Extract the (x, y) coordinate from the center of the cell holding the provided text.  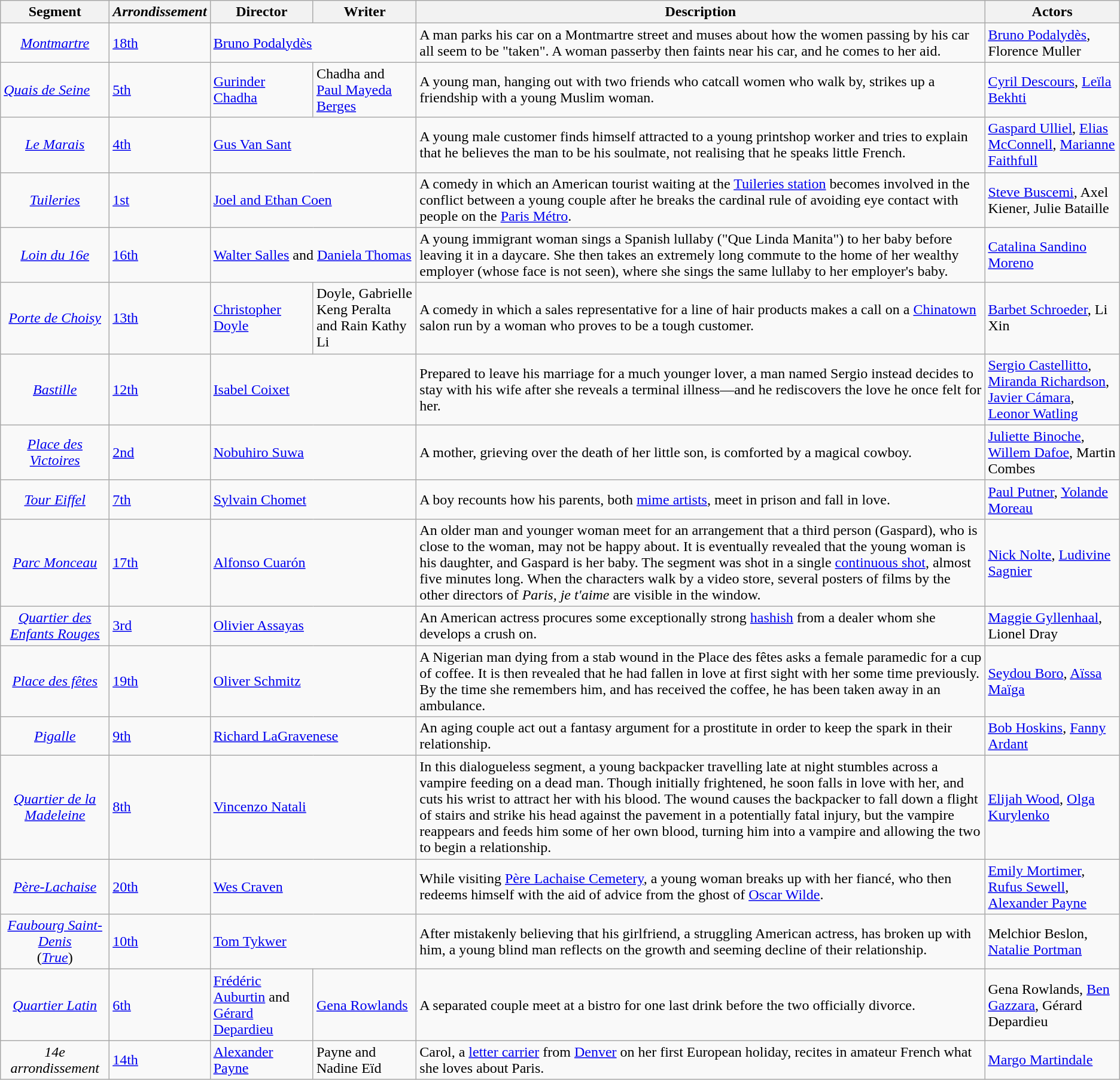
Barbet Schroeder, Li Xin (1052, 318)
Writer (364, 12)
10th (160, 942)
8th (160, 808)
Nobuhiro Suwa (314, 452)
Chadha and Paul Mayeda Berges (364, 90)
Carol, a letter carrier from Denver on her first European holiday, recites in amateur French what she loves about Paris. (701, 1060)
Faubourg Saint-Denis(True) (55, 942)
Vincenzo Natali (314, 808)
Gena Rowlands, Ben Gazzara, Gérard Depardieu (1052, 1005)
Bob Hoskins, Fanny Ardant (1052, 736)
Père-Lachaise (55, 887)
Arrondissement (160, 12)
Bruno Podalydès, Florence Muller (1052, 43)
An American actress procures some exceptionally strong hashish from a dealer whom she develops a crush on. (701, 626)
Wes Craven (314, 887)
14th (160, 1060)
Seydou Boro, Aïssa Maïga (1052, 681)
Alexander Payne (261, 1060)
A boy recounts how his parents, both mime artists, meet in prison and fall in love. (701, 499)
17th (160, 562)
A young man, hanging out with two friends who catcall women who walk by, strikes up a friendship with a young Muslim woman. (701, 90)
Emily Mortimer, Rufus Sewell, Alexander Payne (1052, 887)
20th (160, 887)
3rd (160, 626)
Frédéric Auburtin and Gérard Depardieu (261, 1005)
Place des Victoires (55, 452)
14e arrondissement (55, 1060)
Catalina Sandino Moreno (1052, 255)
Isabel Coixet (314, 389)
6th (160, 1005)
18th (160, 43)
Juliette Binoche, Willem Dafoe, Martin Combes (1052, 452)
2nd (160, 452)
Description (701, 12)
Tom Tykwer (314, 942)
19th (160, 681)
Segment (55, 12)
Christopher Doyle (261, 318)
Bastille (55, 389)
Joel and Ethan Coen (314, 200)
Nick Nolte, Ludivine Sagnier (1052, 562)
Director (261, 12)
9th (160, 736)
Quais de Seine (55, 90)
Porte de Choisy (55, 318)
Pigalle (55, 736)
Loin du 16e (55, 255)
Paul Putner, Yolande Moreau (1052, 499)
Olivier Assayas (314, 626)
Bruno Podalydès (314, 43)
Cyril Descours, Leïla Bekhti (1052, 90)
Place des fêtes (55, 681)
Le Marais (55, 145)
1st (160, 200)
13th (160, 318)
Gurinder Chadha (261, 90)
Gus Van Sant (314, 145)
Tour Eiffel (55, 499)
Doyle, Gabrielle Keng Peralta and Rain Kathy Li (364, 318)
16th (160, 255)
Alfonso Cuarón (314, 562)
Oliver Schmitz (314, 681)
Richard LaGravenese (314, 736)
Sylvain Chomet (314, 499)
Quartier de la Madeleine (55, 808)
Quartier Latin (55, 1005)
An aging couple act out a fantasy argument for a prostitute in order to keep the spark in their relationship. (701, 736)
Quartier des Enfants Rouges (55, 626)
7th (160, 499)
Gena Rowlands (364, 1005)
Steve Buscemi, Axel Kiener, Julie Bataille (1052, 200)
A mother, grieving over the death of her little son, is comforted by a magical cowboy. (701, 452)
Gaspard Ulliel, Elias McConnell, Marianne Faithfull (1052, 145)
Payne and Nadine Eïd (364, 1060)
Sergio Castellitto, Miranda Richardson, Javier Cámara, Leonor Watling (1052, 389)
Walter Salles and Daniela Thomas (314, 255)
Parc Monceau (55, 562)
Margo Martindale (1052, 1060)
12th (160, 389)
Montmartre (55, 43)
5th (160, 90)
4th (160, 145)
Melchior Beslon, Natalie Portman (1052, 942)
Tuileries (55, 200)
Elijah Wood, Olga Kurylenko (1052, 808)
Actors (1052, 12)
A separated couple meet at a bistro for one last drink before the two officially divorce. (701, 1005)
Maggie Gyllenhaal, Lionel Dray (1052, 626)
